Find where the given text appears and provide that cell's center as [x, y] coordinate. 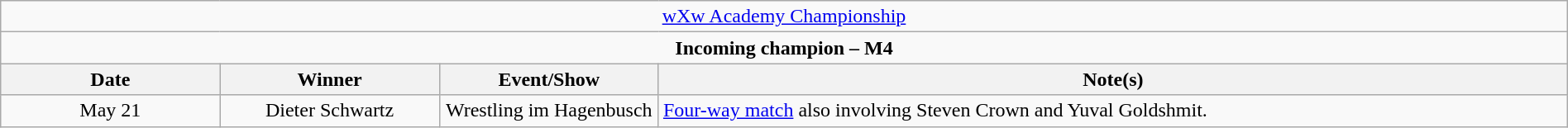
May 21 [111, 111]
Four-way match also involving Steven Crown and Yuval Goldshmit. [1113, 111]
Wrestling im Hagenbusch [549, 111]
wXw Academy Championship [784, 17]
Event/Show [549, 79]
Incoming champion – M4 [784, 48]
Dieter Schwartz [329, 111]
Winner [329, 79]
Note(s) [1113, 79]
Date [111, 79]
